From the cell containing the given text, extract its center point as [x, y] coordinate. 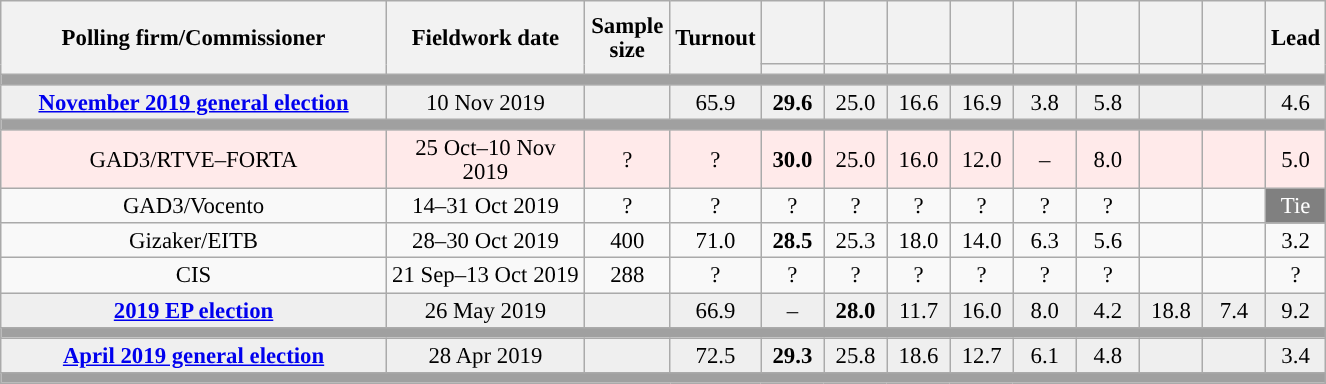
25.8 [856, 356]
29.3 [792, 356]
400 [627, 242]
Polling firm/Commissioner [194, 38]
16.9 [982, 102]
28.0 [856, 310]
5.6 [1108, 242]
288 [627, 276]
7.4 [1234, 310]
72.5 [716, 356]
Lead [1296, 38]
Sample size [627, 38]
GAD3/Vocento [194, 206]
65.9 [716, 102]
71.0 [716, 242]
5.0 [1296, 160]
28.5 [792, 242]
Gizaker/EITB [194, 242]
25.3 [856, 242]
Fieldwork date [485, 38]
25 Oct–10 Nov 2019 [485, 160]
4.6 [1296, 102]
CIS [194, 276]
18.6 [918, 356]
5.8 [1108, 102]
29.6 [792, 102]
November 2019 general election [194, 102]
4.8 [1108, 356]
66.9 [716, 310]
4.2 [1108, 310]
14–31 Oct 2019 [485, 206]
18.0 [918, 242]
11.7 [918, 310]
12.7 [982, 356]
26 May 2019 [485, 310]
3.2 [1296, 242]
30.0 [792, 160]
9.2 [1296, 310]
16.6 [918, 102]
28 Apr 2019 [485, 356]
GAD3/RTVE–FORTA [194, 160]
Turnout [716, 38]
10 Nov 2019 [485, 102]
3.8 [1044, 102]
6.3 [1044, 242]
14.0 [982, 242]
3.4 [1296, 356]
21 Sep–13 Oct 2019 [485, 276]
6.1 [1044, 356]
18.8 [1170, 310]
Tie [1296, 206]
28–30 Oct 2019 [485, 242]
2019 EP election [194, 310]
12.0 [982, 160]
April 2019 general election [194, 356]
